Capture the cell that displays the provided text and extract its [X, Y] central coordinate. 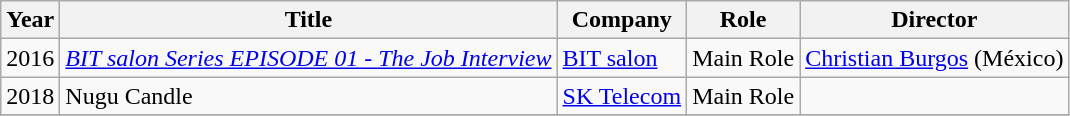
Year [30, 20]
Director [934, 20]
2018 [30, 96]
BIT salon Series EPISODE 01 - The Job Interview [308, 58]
SK Telecom [622, 96]
BIT salon [622, 58]
Title [308, 20]
Company [622, 20]
Christian Burgos (México) [934, 58]
Role [744, 20]
2016 [30, 58]
Nugu Candle [308, 96]
